Identify which cell holds the provided text, then report its (X, Y) central coordinate. 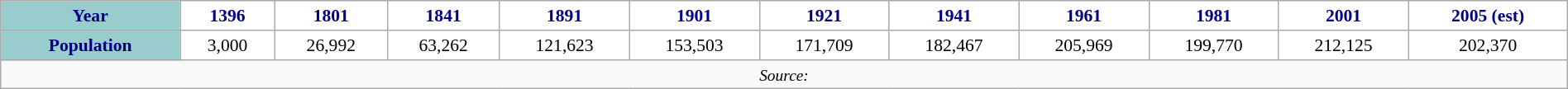
Source: (784, 74)
1396 (228, 16)
212,125 (1343, 45)
3,000 (228, 45)
1841 (443, 16)
202,370 (1488, 45)
1801 (331, 16)
121,623 (564, 45)
205,969 (1083, 45)
26,992 (331, 45)
1961 (1083, 16)
Population (91, 45)
1981 (1214, 16)
1941 (954, 16)
63,262 (443, 45)
199,770 (1214, 45)
2001 (1343, 16)
182,467 (954, 45)
153,503 (695, 45)
Year (91, 16)
1901 (695, 16)
2005 (est) (1488, 16)
1891 (564, 16)
1921 (824, 16)
171,709 (824, 45)
